Provide the (x, y) coordinate of the cell's center where the given text is located.  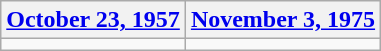
November 3, 1975 (282, 20)
October 23, 1957 (94, 20)
